Capture the cell that displays the provided text and extract its [X, Y] central coordinate. 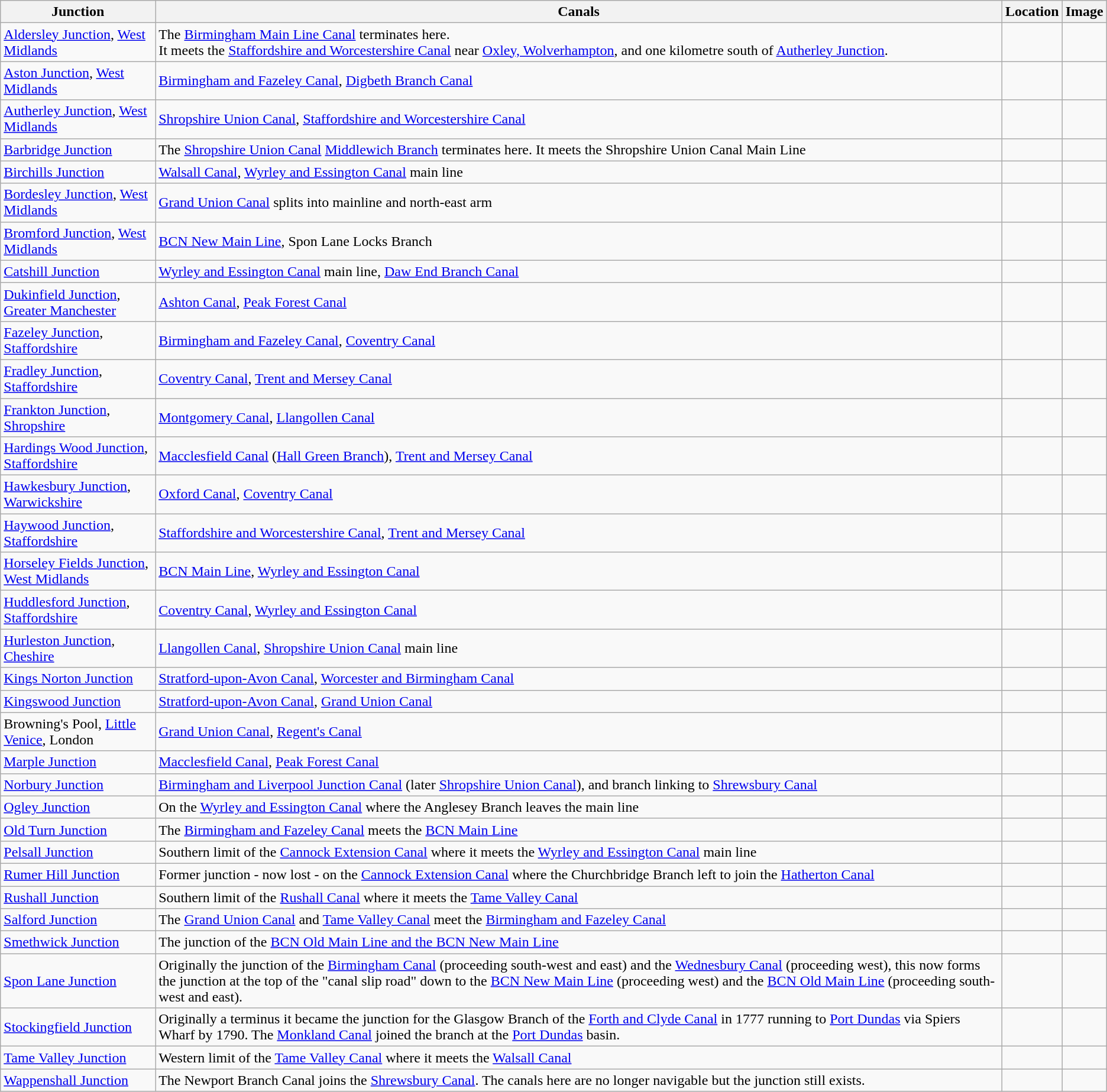
The Birmingham and Fazeley Canal meets the BCN Main Line [579, 829]
Stockingfield Junction [78, 1028]
Ashton Canal, Peak Forest Canal [579, 302]
Stratford-upon-Avon Canal, Grand Union Canal [579, 701]
Image [1085, 12]
Wappenshall Junction [78, 1080]
The Grand Union Canal and Tame Valley Canal meet the Birmingham and Fazeley Canal [579, 920]
Hawkesbury Junction, Warwickshire [78, 494]
Staffordshire and Worcestershire Canal, Trent and Mersey Canal [579, 533]
Coventry Canal, Wyrley and Essington Canal [579, 610]
Pelsall Junction [78, 852]
BCN Main Line, Wyrley and Essington Canal [579, 571]
Oxford Canal, Coventry Canal [579, 494]
The Shropshire Union Canal Middlewich Branch terminates here. It meets the Shropshire Union Canal Main Line [579, 150]
Macclesfield Canal, Peak Forest Canal [579, 762]
Western limit of the Tame Valley Canal where it meets the Walsall Canal [579, 1058]
Marple Junction [78, 762]
Wyrley and Essington Canal main line, Daw End Branch Canal [579, 271]
Autherley Junction, West Midlands [78, 119]
The junction of the BCN Old Main Line and the BCN New Main Line [579, 942]
Stratford-upon-Avon Canal, Worcester and Birmingham Canal [579, 679]
Montgomery Canal, Llangollen Canal [579, 417]
Birchills Junction [78, 172]
Canals [579, 12]
BCN New Main Line, Spon Lane Locks Branch [579, 241]
Location [1032, 12]
Birmingham and Fazeley Canal, Coventry Canal [579, 341]
Barbridge Junction [78, 150]
Norbury Junction [78, 785]
Hardings Wood Junction, Staffordshire [78, 456]
Rumer Hill Junction [78, 874]
Dukinfield Junction, Greater Manchester [78, 302]
On the Wyrley and Essington Canal where the Anglesey Branch leaves the main line [579, 807]
Salford Junction [78, 920]
Grand Union Canal, Regent's Canal [579, 732]
Rushall Junction [78, 897]
Southern limit of the Cannock Extension Canal where it meets the Wyrley and Essington Canal main line [579, 852]
Fazeley Junction, Staffordshire [78, 341]
Spon Lane Junction [78, 981]
Bordesley Junction, West Midlands [78, 202]
Former junction - now lost - on the Cannock Extension Canal where the Churchbridge Branch left to join the Hatherton Canal [579, 874]
Southern limit of the Rushall Canal where it meets the Tame Valley Canal [579, 897]
Ogley Junction [78, 807]
Haywood Junction, Staffordshire [78, 533]
Birmingham and Liverpool Junction Canal (later Shropshire Union Canal), and branch linking to Shrewsbury Canal [579, 785]
Macclesfield Canal (Hall Green Branch), Trent and Mersey Canal [579, 456]
Fradley Junction, Staffordshire [78, 378]
Aldersley Junction, West Midlands [78, 43]
Shropshire Union Canal, Staffordshire and Worcestershire Canal [579, 119]
Frankton Junction, Shropshire [78, 417]
Browning's Pool, Little Venice, London [78, 732]
Birmingham and Fazeley Canal, Digbeth Branch Canal [579, 80]
Walsall Canal, Wyrley and Essington Canal main line [579, 172]
Llangollen Canal, Shropshire Union Canal main line [579, 648]
Smethwick Junction [78, 942]
Kings Norton Junction [78, 679]
Tame Valley Junction [78, 1058]
Bromford Junction, West Midlands [78, 241]
The Newport Branch Canal joins the Shrewsbury Canal. The canals here are no longer navigable but the junction still exists. [579, 1080]
Grand Union Canal splits into mainline and north-east arm [579, 202]
Aston Junction, West Midlands [78, 80]
Catshill Junction [78, 271]
Junction [78, 12]
Old Turn Junction [78, 829]
Horseley Fields Junction, West Midlands [78, 571]
Kingswood Junction [78, 701]
Hurleston Junction, Cheshire [78, 648]
Huddlesford Junction, Staffordshire [78, 610]
Coventry Canal, Trent and Mersey Canal [579, 378]
